Determine the (X, Y) coordinate at the center of the cell enclosing the given text.  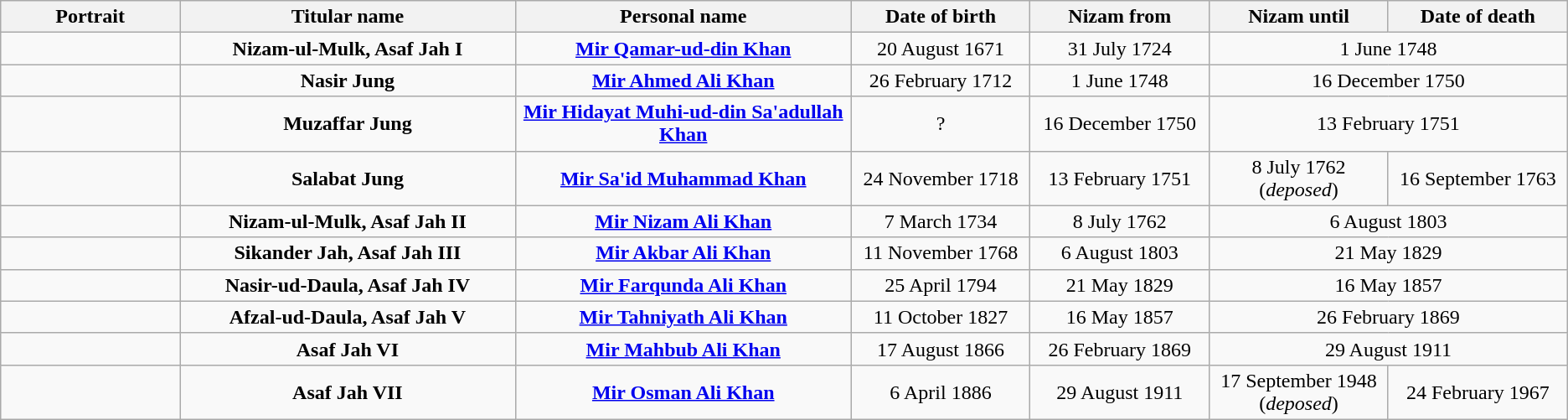
Mir Mahbub Ali Khan (683, 349)
20 August 1671 (941, 49)
Nizam until (1299, 17)
Mir Akbar Ali Khan (683, 253)
? (941, 124)
Nizam-ul-Mulk, Asaf Jah I (347, 49)
24 November 1718 (941, 178)
Mir Hidayat Muhi-ud-din Sa'adullah Khan (683, 124)
Sikander Jah, Asaf Jah III (347, 253)
Date of death (1478, 17)
Asaf Jah VI (347, 349)
24 February 1967 (1478, 392)
11 November 1768 (941, 253)
Mir Nizam Ali Khan (683, 221)
Date of birth (941, 17)
8 July 1762(deposed) (1299, 178)
26 February 1712 (941, 80)
Mir Farqunda Ali Khan (683, 285)
Titular name (347, 17)
Muzaffar Jung (347, 124)
Nasir-ud-Daula, Asaf Jah IV (347, 285)
Mir Osman Ali Khan (683, 392)
Nizam-ul-Mulk, Asaf Jah II (347, 221)
16 September 1763 (1478, 178)
Nasir Jung (347, 80)
Mir Qamar-ud-din Khan (683, 49)
17 September 1948(deposed) (1299, 392)
6 April 1886 (941, 392)
8 July 1762 (1120, 221)
Personal name (683, 17)
11 October 1827 (941, 317)
25 April 1794 (941, 285)
Mir Tahniyath Ali Khan (683, 317)
7 March 1734 (941, 221)
Nizam from (1120, 17)
31 July 1724 (1120, 49)
Asaf Jah VII (347, 392)
Salabat Jung (347, 178)
Mir Ahmed Ali Khan (683, 80)
Mir Sa'id Muhammad Khan (683, 178)
Afzal-ud-Daula, Asaf Jah V (347, 317)
17 August 1866 (941, 349)
Portrait (90, 17)
